Determine the (X, Y) coordinate at the center of the cell enclosing the given text.  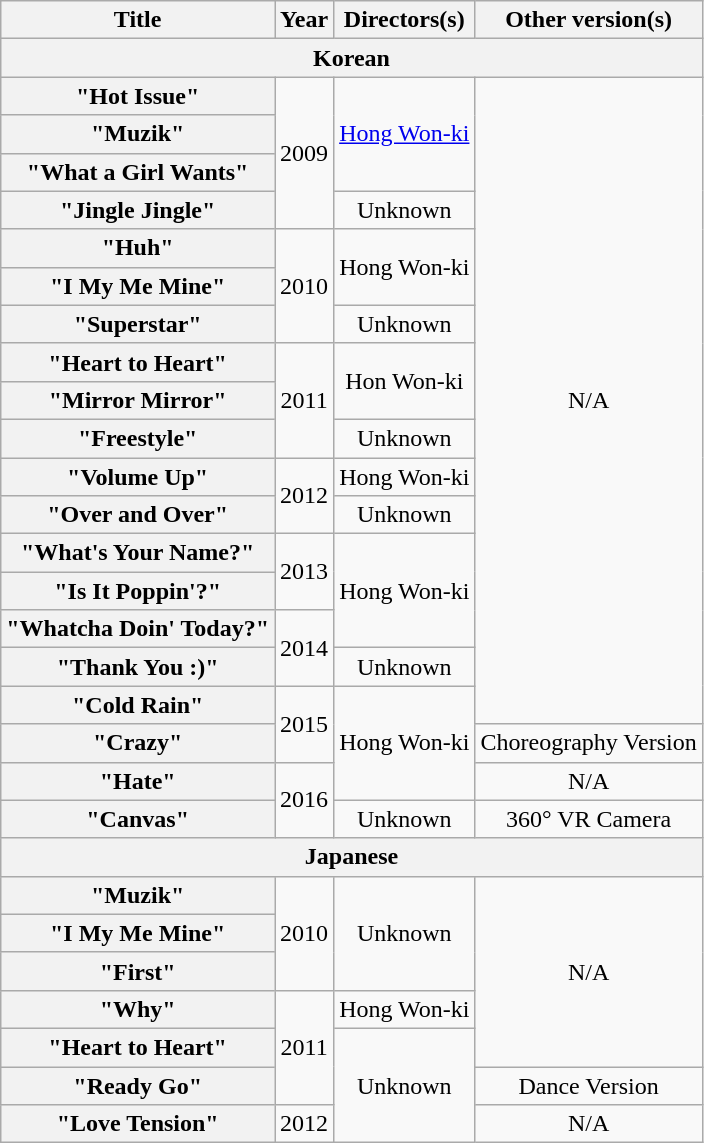
2015 (304, 724)
Choreography Version (588, 743)
"Jingle Jingle" (138, 210)
Title (138, 20)
Directors(s) (404, 20)
Japanese (352, 857)
"Crazy" (138, 743)
"Canvas" (138, 819)
Other version(s) (588, 20)
2013 (304, 572)
"Freestyle" (138, 438)
Year (304, 20)
"Superstar" (138, 324)
2016 (304, 800)
"Ready Go" (138, 1085)
"Is It Poppin'?" (138, 591)
"Why" (138, 1009)
2014 (304, 648)
"What a Girl Wants" (138, 172)
"First" (138, 971)
Korean (352, 58)
"What's Your Name?" (138, 553)
"Whatcha Doin' Today?" (138, 629)
Hon Won-ki (404, 381)
"Hate" (138, 781)
"Thank You :)" (138, 667)
Dance Version (588, 1085)
360° VR Camera (588, 819)
2009 (304, 153)
"Hot Issue" (138, 96)
"Huh" (138, 248)
"Over and Over" (138, 515)
"Cold Rain" (138, 705)
"Volume Up" (138, 477)
"Mirror Mirror" (138, 400)
"Love Tension" (138, 1124)
